Find where the given text appears and provide that cell's center as (X, Y) coordinate. 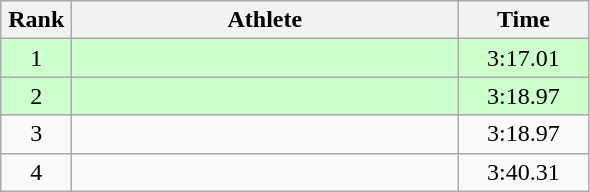
3:40.31 (524, 172)
Rank (36, 20)
3 (36, 134)
2 (36, 96)
Time (524, 20)
4 (36, 172)
1 (36, 58)
Athlete (265, 20)
3:17.01 (524, 58)
